Scan for the cell matching the given text and deliver its [X, Y] coordinate at center. 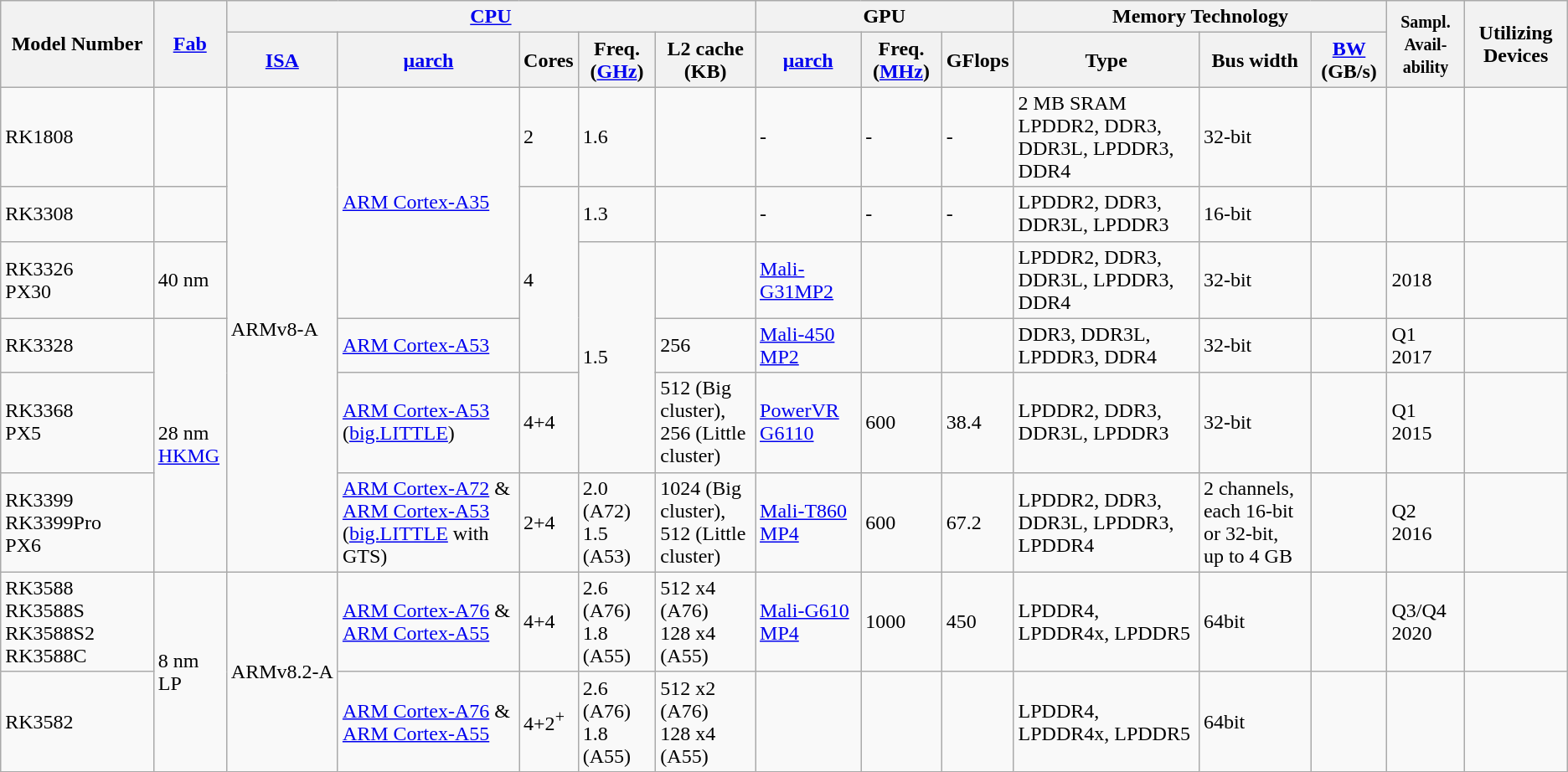
Cores [549, 60]
2018 [1426, 280]
2.0 (A72)1.5 (A53) [616, 522]
L2 cache (KB) [705, 60]
Mali-G610 MP4 [808, 621]
Sampl. Avail-ability [1426, 44]
8 nm LP [189, 672]
Freq. (MHz) [901, 60]
RK3368PX5 [77, 422]
PowerVR G6110 [808, 422]
Mali-G31MP2 [808, 280]
40 nm [189, 280]
256 [705, 345]
RK3326PX30 [77, 280]
Bus width [1255, 60]
ARMv8.2‑A [281, 672]
512 x4 (A76)128 x4 (A55) [705, 621]
512 (Big cluster), 256 (Little cluster) [705, 422]
DDR3, DDR3L, LPDDR3, DDR4 [1106, 345]
4 [549, 280]
1024 (Big cluster),512 (Little cluster) [705, 522]
GPU [885, 17]
Q1 2017 [1426, 345]
RK3582 [77, 722]
ARM Cortex-A35 [428, 203]
Q2 2016 [1426, 522]
RK3328 [77, 345]
16-bit [1255, 214]
Mali-T860 MP4 [808, 522]
28 nmHKMG [189, 445]
GFlops [977, 60]
RK3588RK3588S RK3588S2 RK3588C [77, 621]
Q3/Q4 2020 [1426, 621]
CPU [491, 17]
ISA [281, 60]
BW (GB/s) [1349, 60]
2 [549, 137]
Utilizing Devices [1516, 44]
RK1808 [77, 137]
2 channels,each 16-bit or 32-bit,up to 4 GB [1255, 522]
ARM Cortex-A72 & ARM Cortex-A53(big.LITTLE with GTS) [428, 522]
ARMv8‑A [281, 330]
LPDDR2, DDR3, DDR3L, LPDDR3, DDR4 [1106, 280]
Mali-450 MP2 [808, 345]
67.2 [977, 522]
1000 [901, 621]
38.4 [977, 422]
1.3 [616, 214]
1.5 [616, 357]
4+2+ [549, 722]
ARM Cortex-A53 (big.LITTLE) [428, 422]
1.6 [616, 137]
Freq. (GHz) [616, 60]
512 x2 (A76)128 x4 (A55) [705, 722]
Model Number [77, 44]
Fab [189, 44]
450 [977, 621]
Memory Technology [1200, 17]
RK3308 [77, 214]
2+4 [549, 522]
2 MB SRAMLPDDR2, DDR3, DDR3L, LPDDR3, DDR4 [1106, 137]
Q1 2015 [1426, 422]
LPDDR2, DDR3, DDR3L, LPDDR3, LPDDR4 [1106, 522]
RK3399RK3399ProPX6 [77, 522]
ARM Cortex-A53 [428, 345]
Type [1106, 60]
